Capture the cell that displays the provided text and extract its (x, y) central coordinate. 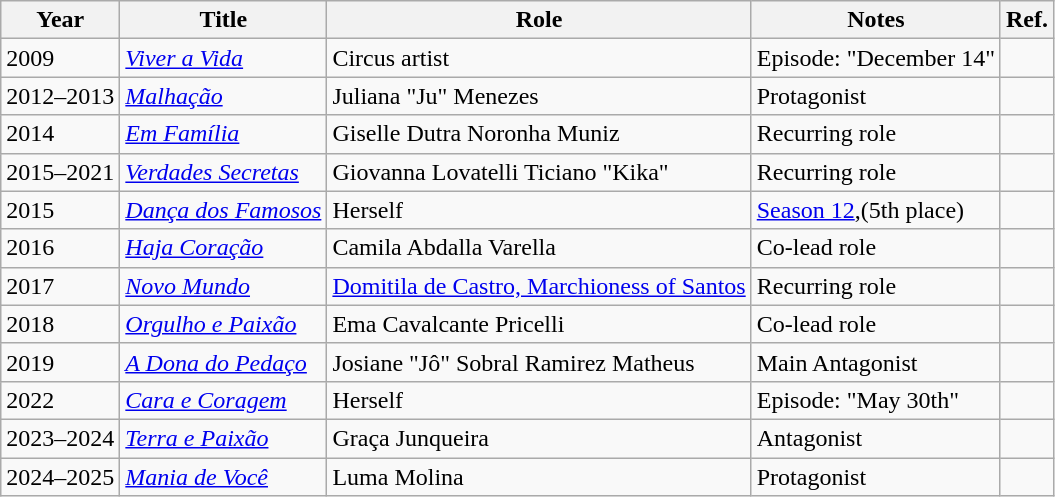
Viver a Vida (224, 58)
Main Antagonist (876, 362)
Ema Cavalcante Pricelli (539, 324)
2018 (60, 324)
Season 12,(5th place) (876, 210)
Juliana "Ju" Menezes (539, 96)
2022 (60, 400)
2014 (60, 134)
Notes (876, 20)
2012–2013 (60, 96)
Terra e Paixão (224, 438)
Malhação (224, 96)
2015–2021 (60, 172)
A Dona do Pedaço (224, 362)
Episode: "May 30th" (876, 400)
2023–2024 (60, 438)
Em Família (224, 134)
Cara e Coragem (224, 400)
Episode: "December 14" (876, 58)
Giovanna Lovatelli Ticiano "Kika" (539, 172)
Dança dos Famosos (224, 210)
Verdades Secretas (224, 172)
Mania de Você (224, 477)
Year (60, 20)
Title (224, 20)
2019 (60, 362)
2017 (60, 286)
Ref. (1026, 20)
Graça Junqueira (539, 438)
2015 (60, 210)
2024–2025 (60, 477)
Giselle Dutra Noronha Muniz (539, 134)
Role (539, 20)
Orgulho e Paixão (224, 324)
Josiane "Jô" Sobral Ramirez Matheus (539, 362)
Haja Coração (224, 248)
2016 (60, 248)
Antagonist (876, 438)
Camila Abdalla Varella (539, 248)
Novo Mundo (224, 286)
2009 (60, 58)
Luma Molina (539, 477)
Domitila de Castro, Marchioness of Santos (539, 286)
Circus artist (539, 58)
